Search for the cell housing the specified text and yield its (x, y) center coordinate. 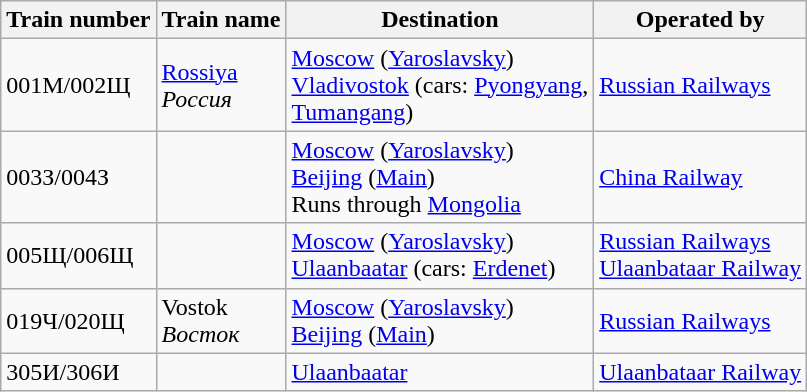
Rossiya Россия (221, 85)
Moscow (Yaroslavsky) Beijing (Main) (440, 320)
Ulaanbaatar (440, 372)
Russian Railways Ulaanbataar Railway (700, 256)
005Щ/006Щ (78, 256)
003З/004З (78, 177)
China Railway (700, 177)
Ulaanbataar Railway (700, 372)
Train name (221, 20)
Operated by (700, 20)
Moscow (Yaroslavsky) Beijing (Main)Runs through Mongolia (440, 177)
Vostok Восток (221, 320)
Destination (440, 20)
305И/306И (78, 372)
001М/002Щ (78, 85)
019Ч/020Щ (78, 320)
Train number (78, 20)
Moscow (Yaroslavsky) Ulaanbaatar (cars: Erdenet) (440, 256)
Moscow (Yaroslavsky) Vladivostok (cars: Pyongyang, Tumangang) (440, 85)
